Pinpoint the cell where the given text exists, returning its (x, y) midpoint coordinate. 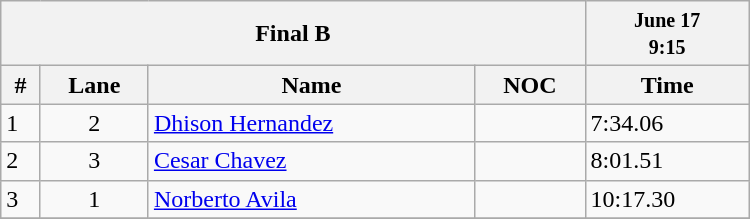
Time (667, 85)
10:17.30 (667, 199)
7:34.06 (667, 123)
Final B (293, 34)
8:01.51 (667, 161)
Dhison Hernandez (311, 123)
June 179:15 (667, 34)
Name (311, 85)
Norberto Avila (311, 199)
# (21, 85)
NOC (530, 85)
Lane (94, 85)
Cesar Chavez (311, 161)
